Extract the [X, Y] coordinate from the center of the cell holding the provided text.  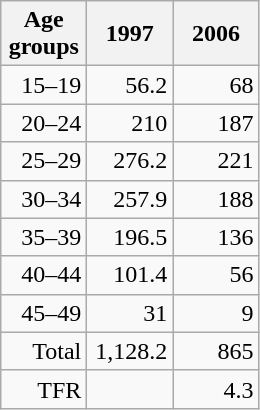
9 [216, 313]
196.5 [130, 237]
257.9 [130, 199]
210 [130, 123]
56.2 [130, 85]
4.3 [216, 389]
188 [216, 199]
136 [216, 237]
187 [216, 123]
Age groups [44, 34]
35–39 [44, 237]
TFR [44, 389]
Total [44, 351]
25–29 [44, 161]
68 [216, 85]
45–49 [44, 313]
15–19 [44, 85]
56 [216, 275]
1,128.2 [130, 351]
101.4 [130, 275]
2006 [216, 34]
221 [216, 161]
276.2 [130, 161]
865 [216, 351]
40–44 [44, 275]
30–34 [44, 199]
20–24 [44, 123]
1997 [130, 34]
31 [130, 313]
